Locate the cell with the specified text and output its [X, Y] center coordinate. 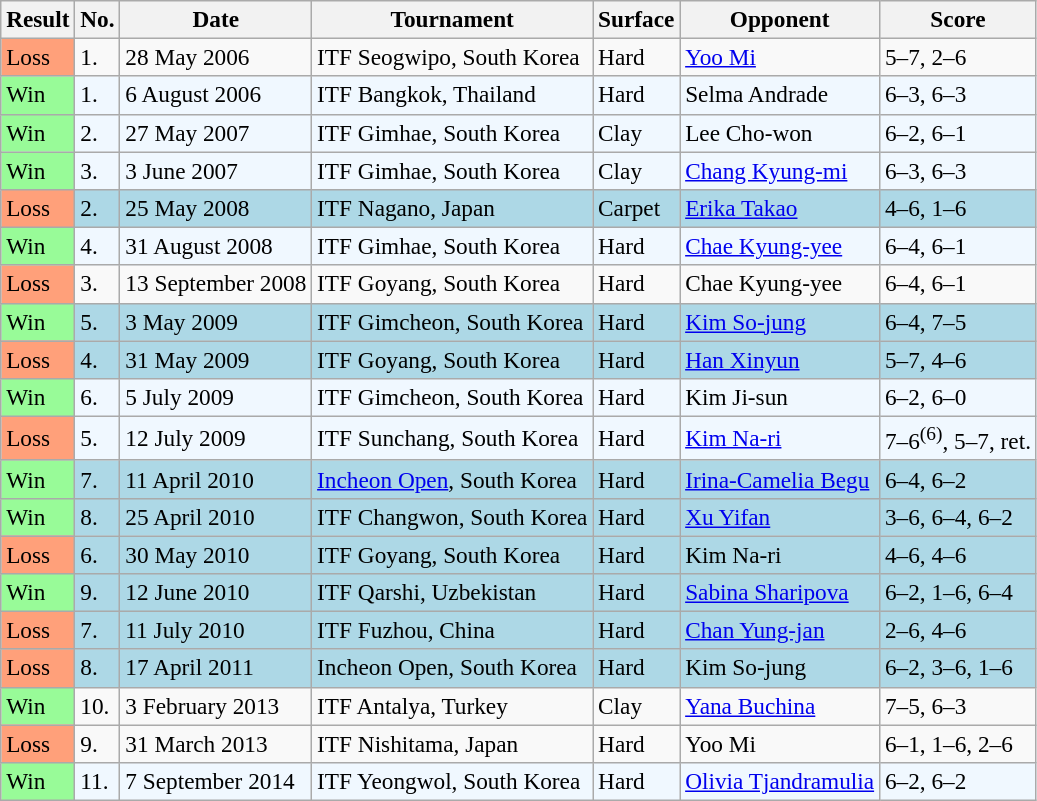
13 September 2008 [216, 284]
28 May 2006 [216, 57]
5 July 2009 [216, 397]
30 May 2010 [216, 554]
Score [958, 19]
3 February 2013 [216, 706]
11. [98, 781]
6–2, 3–6, 1–6 [958, 668]
No. [98, 19]
Selma Andrade [780, 95]
Tournament [452, 19]
Chang Kyung-mi [780, 170]
ITF Sunchang, South Korea [452, 438]
25 May 2008 [216, 208]
ITF Qarshi, Uzbekistan [452, 592]
Irina-Camelia Begu [780, 479]
31 May 2009 [216, 359]
ITF Changwon, South Korea [452, 517]
ITF Antalya, Turkey [452, 706]
7–5, 6–3 [958, 706]
6–4, 6–2 [958, 479]
Result [38, 19]
17 April 2011 [216, 668]
12 June 2010 [216, 592]
7–6(6), 5–7, ret. [958, 438]
ITF Nishitama, Japan [452, 743]
ITF Seogwipo, South Korea [452, 57]
Date [216, 19]
ITF Bangkok, Thailand [452, 95]
5–7, 4–6 [958, 359]
6 August 2006 [216, 95]
31 August 2008 [216, 246]
Surface [636, 19]
3 June 2007 [216, 170]
2–6, 4–6 [958, 630]
4–6, 1–6 [958, 208]
25 April 2010 [216, 517]
3 May 2009 [216, 322]
Sabina Sharipova [780, 592]
Chan Yung-jan [780, 630]
Yana Buchina [780, 706]
6–2, 6–1 [958, 133]
Erika Takao [780, 208]
Olivia Tjandramulia [780, 781]
6–1, 1–6, 2–6 [958, 743]
6–2, 6–0 [958, 397]
ITF Yeongwol, South Korea [452, 781]
12 July 2009 [216, 438]
3–6, 6–4, 6–2 [958, 517]
ITF Fuzhou, China [452, 630]
Lee Cho-won [780, 133]
6–2, 6–2 [958, 781]
Opponent [780, 19]
27 May 2007 [216, 133]
11 July 2010 [216, 630]
6–2, 1–6, 6–4 [958, 592]
ITF Nagano, Japan [452, 208]
5–7, 2–6 [958, 57]
10. [98, 706]
Han Xinyun [780, 359]
11 April 2010 [216, 479]
4–6, 4–6 [958, 554]
Xu Yifan [780, 517]
7 September 2014 [216, 781]
6–4, 7–5 [958, 322]
Carpet [636, 208]
Kim Ji-sun [780, 397]
31 March 2013 [216, 743]
